Locate the cell with the specified text and output its (x, y) center coordinate. 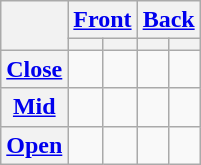
Mid (34, 107)
Close (34, 69)
Open (34, 145)
Front (102, 20)
Back (168, 20)
